Capture the cell that displays the provided text and extract its [x, y] central coordinate. 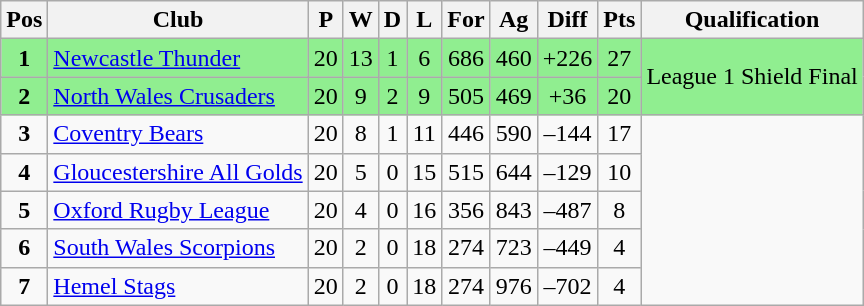
460 [514, 58]
Diff [568, 20]
–487 [568, 210]
17 [620, 134]
–129 [568, 172]
7 [24, 286]
16 [424, 210]
League 1 Shield Final [752, 77]
South Wales Scorpions [178, 248]
Gloucestershire All Golds [178, 172]
Hemel Stags [178, 286]
686 [466, 58]
10 [620, 172]
Coventry Bears [178, 134]
446 [466, 134]
–449 [568, 248]
3 [24, 134]
976 [514, 286]
–702 [568, 286]
11 [424, 134]
Pts [620, 20]
+226 [568, 58]
27 [620, 58]
For [466, 20]
L [424, 20]
13 [360, 58]
W [360, 20]
515 [466, 172]
505 [466, 96]
Ag [514, 20]
Qualification [752, 20]
469 [514, 96]
15 [424, 172]
Newcastle Thunder [178, 58]
P [326, 20]
Club [178, 20]
+36 [568, 96]
Oxford Rugby League [178, 210]
D [392, 20]
Pos [24, 20]
590 [514, 134]
843 [514, 210]
356 [466, 210]
723 [514, 248]
–144 [568, 134]
644 [514, 172]
North Wales Crusaders [178, 96]
